Capture the cell that displays the provided text and extract its (x, y) central coordinate. 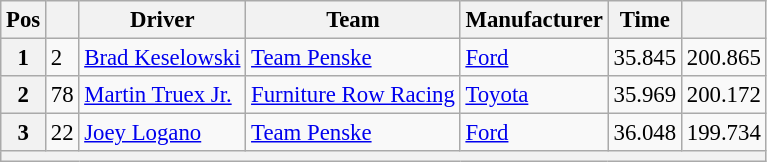
200.172 (724, 95)
Pos (24, 20)
Toyota (534, 95)
Furniture Row Racing (353, 95)
3 (24, 133)
Joey Logano (162, 133)
22 (62, 133)
35.845 (644, 58)
35.969 (644, 95)
199.734 (724, 133)
Team (353, 20)
36.048 (644, 133)
Brad Keselowski (162, 58)
Martin Truex Jr. (162, 95)
1 (24, 58)
200.865 (724, 58)
Driver (162, 20)
78 (62, 95)
Time (644, 20)
Manufacturer (534, 20)
